Return the [X, Y] coordinate for the center point of the cell that contains the specified text.  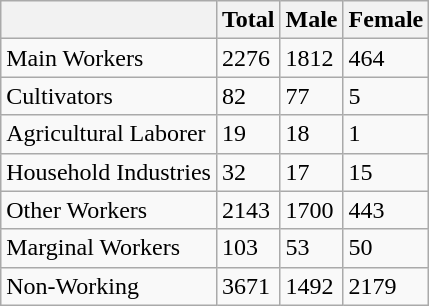
32 [248, 172]
1 [386, 134]
2143 [248, 210]
103 [248, 248]
Marginal Workers [109, 248]
443 [386, 210]
Non-Working [109, 286]
53 [312, 248]
Male [312, 20]
17 [312, 172]
2276 [248, 58]
82 [248, 96]
Cultivators [109, 96]
Agricultural Laborer [109, 134]
77 [312, 96]
1492 [312, 286]
5 [386, 96]
1700 [312, 210]
Household Industries [109, 172]
464 [386, 58]
Main Workers [109, 58]
15 [386, 172]
1812 [312, 58]
Other Workers [109, 210]
Total [248, 20]
3671 [248, 286]
Female [386, 20]
19 [248, 134]
2179 [386, 286]
18 [312, 134]
50 [386, 248]
